Output the [x, y] coordinate of the center of the cell containing the given text.  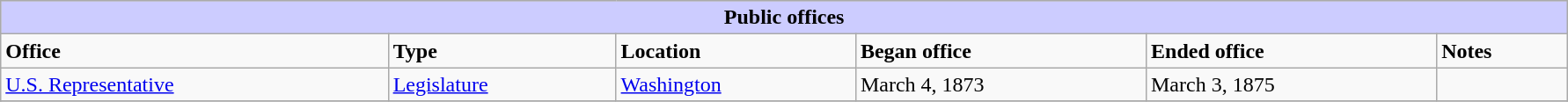
Notes [1503, 51]
March 4, 1873 [1000, 84]
Began office [1000, 51]
Location [736, 51]
Public offices [785, 18]
Legislature [502, 84]
Office [194, 51]
Ended office [1291, 51]
March 3, 1875 [1291, 84]
Type [502, 51]
Washington [736, 84]
U.S. Representative [194, 84]
